Return the (x, y) coordinate for the center point of the cell that contains the specified text.  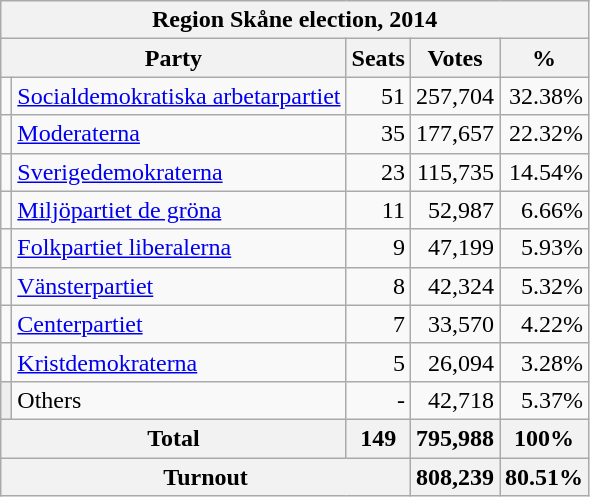
22.32% (544, 134)
Miljöpartiet de gröna (179, 210)
5 (378, 362)
4.22% (544, 324)
Party (174, 58)
Sverigedemokraterna (179, 172)
Vänsterpartiet (179, 286)
33,570 (454, 324)
5.37% (544, 400)
8 (378, 286)
% (544, 58)
Total (174, 438)
3.28% (544, 362)
51 (378, 96)
35 (378, 134)
Moderaterna (179, 134)
Region Skåne election, 2014 (295, 20)
Centerpartiet (179, 324)
Votes (454, 58)
5.93% (544, 248)
808,239 (454, 477)
52,987 (454, 210)
149 (378, 438)
115,735 (454, 172)
Seats (378, 58)
23 (378, 172)
6.66% (544, 210)
42,324 (454, 286)
47,199 (454, 248)
14.54% (544, 172)
5.32% (544, 286)
80.51% (544, 477)
- (378, 400)
Socialdemokratiska arbetarpartiet (179, 96)
795,988 (454, 438)
257,704 (454, 96)
177,657 (454, 134)
42,718 (454, 400)
Folkpartiet liberalerna (179, 248)
Others (179, 400)
11 (378, 210)
32.38% (544, 96)
Turnout (206, 477)
Kristdemokraterna (179, 362)
9 (378, 248)
100% (544, 438)
26,094 (454, 362)
7 (378, 324)
